Detect which cell encompasses the target text, then output its (x, y) center coordinate. 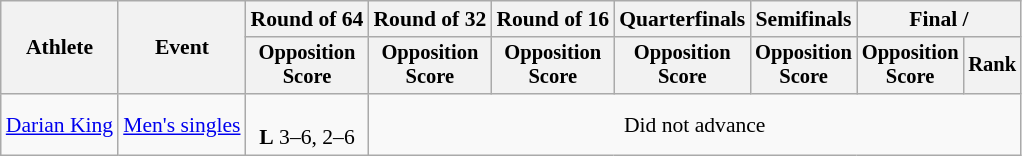
Round of 16 (552, 19)
Quarterfinals (682, 19)
Athlete (60, 48)
Round of 64 (308, 19)
Darian King (60, 124)
Semifinals (804, 19)
Rank (992, 66)
Men's singles (182, 124)
Event (182, 48)
Round of 32 (430, 19)
Did not advance (694, 124)
Final / (939, 19)
L 3–6, 2–6 (308, 124)
